Scan for the cell matching the given text and deliver its [x, y] coordinate at center. 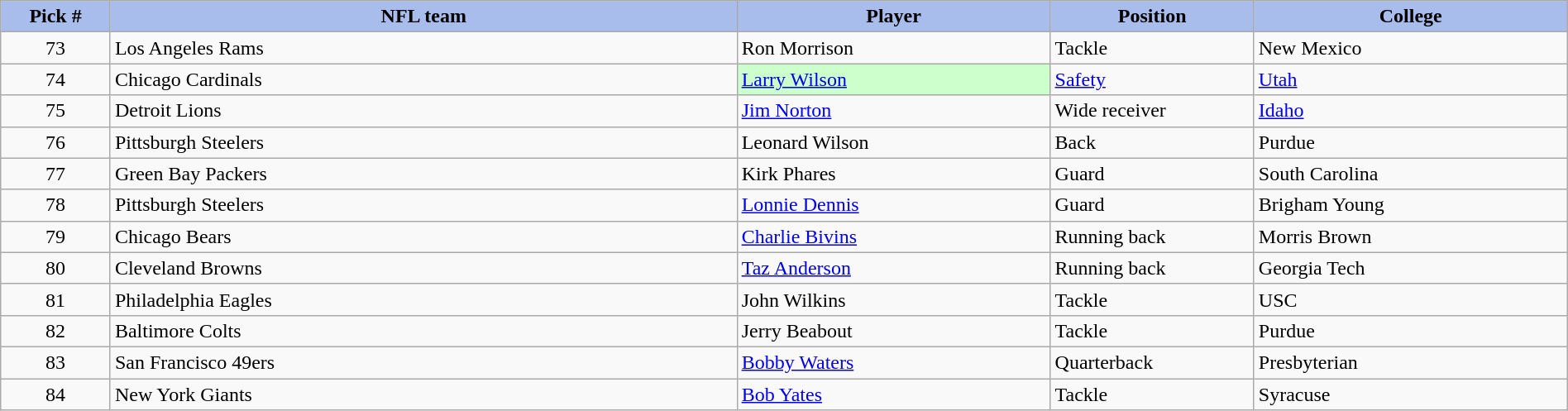
84 [56, 394]
Pick # [56, 17]
College [1411, 17]
USC [1411, 299]
Kirk Phares [893, 174]
Morris Brown [1411, 237]
New Mexico [1411, 48]
Baltimore Colts [423, 331]
83 [56, 362]
Wide receiver [1152, 111]
Idaho [1411, 111]
74 [56, 79]
79 [56, 237]
Taz Anderson [893, 268]
New York Giants [423, 394]
Brigham Young [1411, 205]
NFL team [423, 17]
Bobby Waters [893, 362]
Green Bay Packers [423, 174]
Syracuse [1411, 394]
Charlie Bivins [893, 237]
Lonnie Dennis [893, 205]
Chicago Cardinals [423, 79]
76 [56, 142]
San Francisco 49ers [423, 362]
Quarterback [1152, 362]
Detroit Lions [423, 111]
Jim Norton [893, 111]
Ron Morrison [893, 48]
Los Angeles Rams [423, 48]
Philadelphia Eagles [423, 299]
81 [56, 299]
73 [56, 48]
John Wilkins [893, 299]
Larry Wilson [893, 79]
Cleveland Browns [423, 268]
Jerry Beabout [893, 331]
77 [56, 174]
78 [56, 205]
Leonard Wilson [893, 142]
Position [1152, 17]
Player [893, 17]
Safety [1152, 79]
75 [56, 111]
South Carolina [1411, 174]
Utah [1411, 79]
82 [56, 331]
Chicago Bears [423, 237]
Presbyterian [1411, 362]
Georgia Tech [1411, 268]
Bob Yates [893, 394]
80 [56, 268]
Back [1152, 142]
